Determine the [X, Y] coordinate at the center of the cell enclosing the given text.  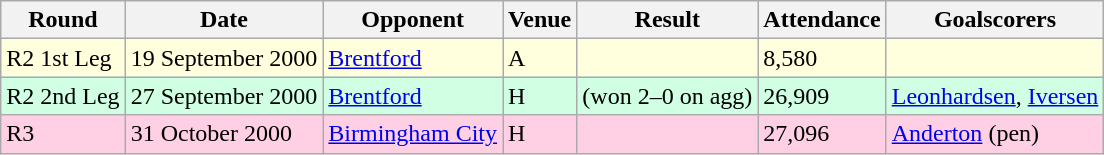
R2 1st Leg [63, 58]
27 September 2000 [224, 96]
19 September 2000 [224, 58]
8,580 [822, 58]
A [540, 58]
Opponent [413, 20]
Date [224, 20]
Birmingham City [413, 134]
R2 2nd Leg [63, 96]
Goalscorers [995, 20]
Result [668, 20]
26,909 [822, 96]
Anderton (pen) [995, 134]
Leonhardsen, Iversen [995, 96]
(won 2–0 on agg) [668, 96]
Round [63, 20]
Venue [540, 20]
Attendance [822, 20]
31 October 2000 [224, 134]
27,096 [822, 134]
R3 [63, 134]
